Provide the (X, Y) coordinate of the cell's center where the given text is located.  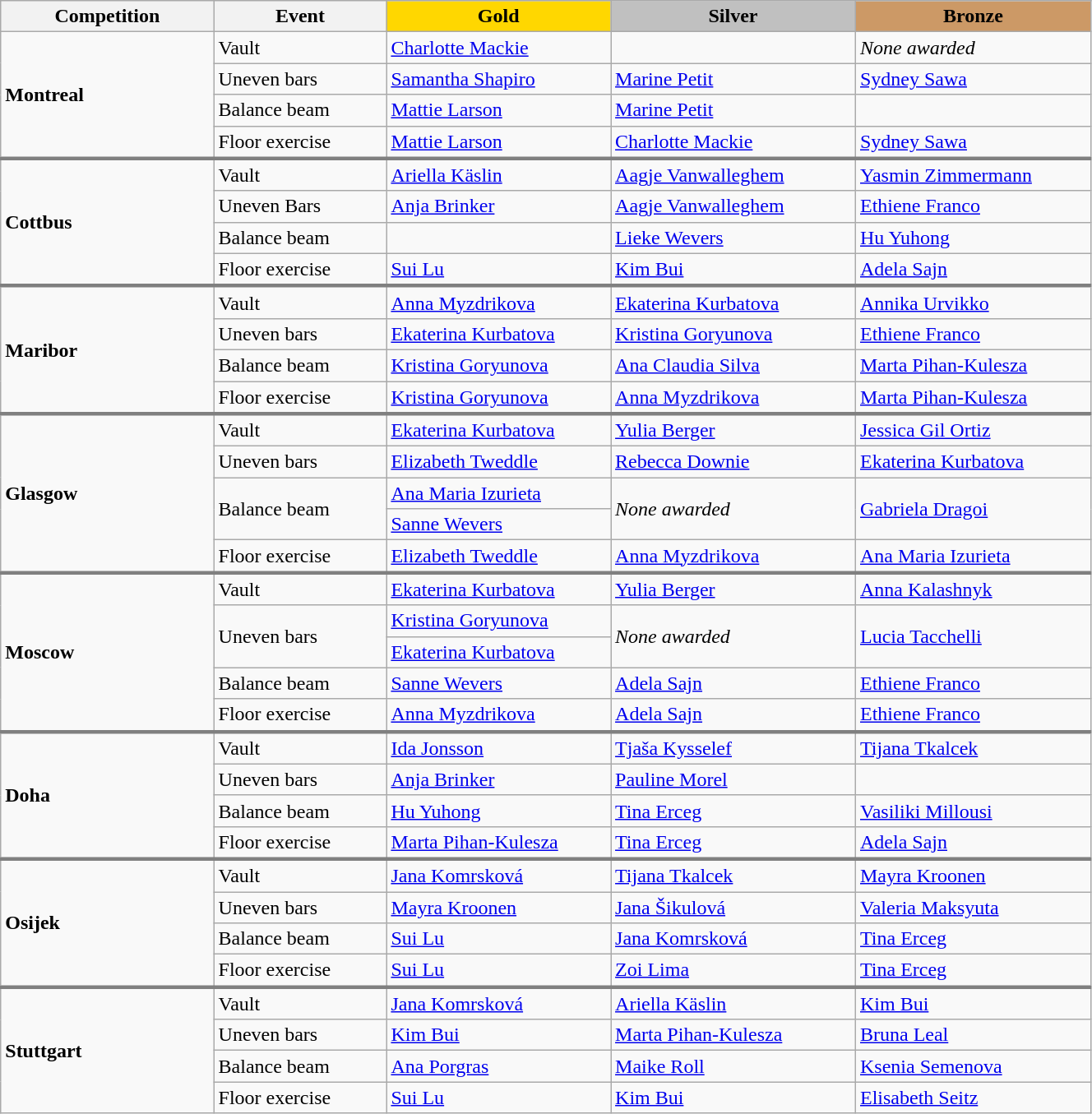
Yasmin Zimmermann (973, 175)
Ana Porgras (498, 1066)
Osijek (107, 922)
Gabriela Dragoi (973, 509)
Valeria Maksyuta (973, 907)
Bronze (973, 16)
Elisabeth Seitz (973, 1098)
Silver (733, 16)
Maribor (107, 350)
Doha (107, 796)
Maike Roll (733, 1066)
Bruna Leal (973, 1035)
Vasiliki Millousi (973, 811)
Jessica Gil Ortiz (973, 430)
Gold (498, 16)
Montreal (107, 95)
Rebecca Downie (733, 462)
Event (300, 16)
Ana Claudia Silva (733, 365)
Lucia Tacchelli (973, 636)
Cottbus (107, 222)
Jana Šikulová (733, 907)
Ksenia Semenova (973, 1066)
Samantha Shapiro (498, 79)
Anna Kalashnyk (973, 589)
Glasgow (107, 493)
Zoi Lima (733, 971)
Lieke Wevers (733, 238)
Moscow (107, 651)
Stuttgart (107, 1050)
Uneven Bars (300, 206)
Tjaša Kysselef (733, 748)
Annika Urvikko (973, 303)
Ida Jonsson (498, 748)
Pauline Morel (733, 779)
Competition (107, 16)
